Find where the given text appears and provide that cell's center as (x, y) coordinate. 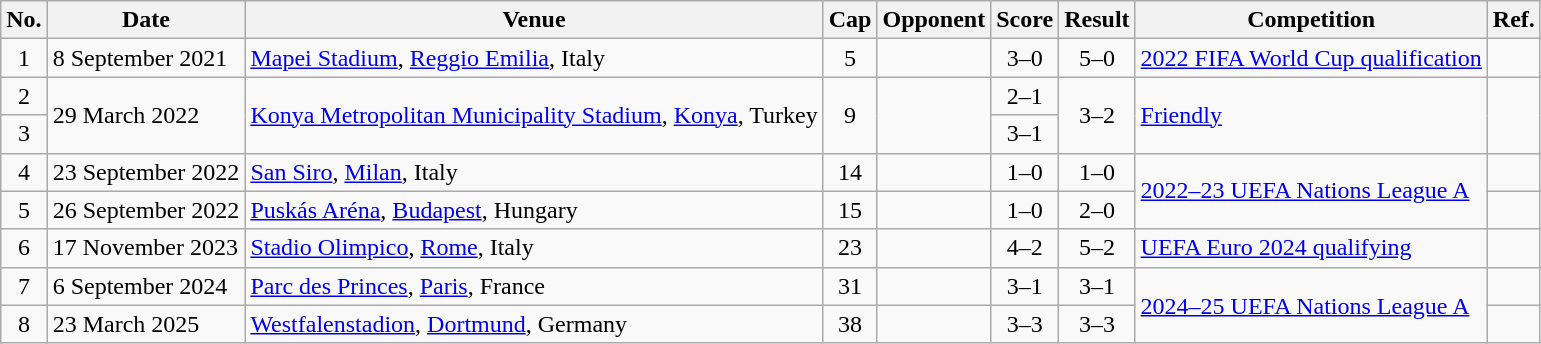
29 March 2022 (146, 115)
Ref. (1514, 20)
Mapei Stadium, Reggio Emilia, Italy (534, 58)
Result (1097, 20)
3–0 (1025, 58)
Score (1025, 20)
8 (24, 324)
6 (24, 248)
2–0 (1097, 210)
Date (146, 20)
8 September 2021 (146, 58)
15 (850, 210)
1 (24, 58)
4 (24, 172)
2022–23 UEFA Nations League A (1311, 191)
14 (850, 172)
23 (850, 248)
7 (24, 286)
Opponent (934, 20)
2022 FIFA World Cup qualification (1311, 58)
17 November 2023 (146, 248)
Westfalenstadion, Dortmund, Germany (534, 324)
26 September 2022 (146, 210)
Venue (534, 20)
Competition (1311, 20)
No. (24, 20)
Stadio Olimpico, Rome, Italy (534, 248)
Puskás Aréna, Budapest, Hungary (534, 210)
2024–25 UEFA Nations League A (1311, 305)
Konya Metropolitan Municipality Stadium, Konya, Turkey (534, 115)
Parc des Princes, Paris, France (534, 286)
San Siro, Milan, Italy (534, 172)
23 September 2022 (146, 172)
5–0 (1097, 58)
6 September 2024 (146, 286)
4–2 (1025, 248)
23 March 2025 (146, 324)
Cap (850, 20)
2–1 (1025, 96)
3 (24, 134)
38 (850, 324)
Friendly (1311, 115)
UEFA Euro 2024 qualifying (1311, 248)
31 (850, 286)
9 (850, 115)
5–2 (1097, 248)
2 (24, 96)
3–2 (1097, 115)
